Search for the cell housing the specified text and yield its [X, Y] center coordinate. 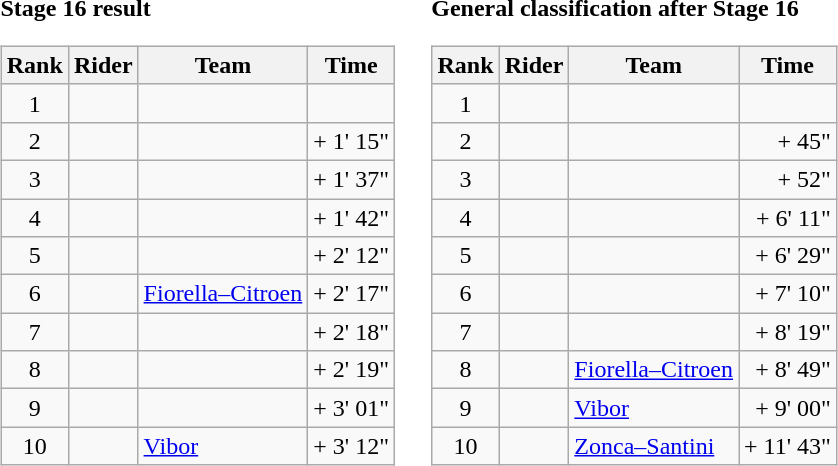
+ 2' 17" [352, 294]
+ 1' 42" [352, 217]
+ 9' 00" [788, 408]
Zonca–Santini [654, 446]
+ 2' 12" [352, 256]
+ 1' 15" [352, 141]
+ 6' 11" [788, 217]
+ 52" [788, 179]
+ 7' 10" [788, 294]
+ 3' 01" [352, 408]
+ 6' 29" [788, 256]
+ 8' 19" [788, 332]
+ 11' 43" [788, 446]
+ 1' 37" [352, 179]
+ 8' 49" [788, 370]
+ 45" [788, 141]
+ 2' 18" [352, 332]
+ 3' 12" [352, 446]
+ 2' 19" [352, 370]
